Return [X, Y] of the center of cell containing provided text 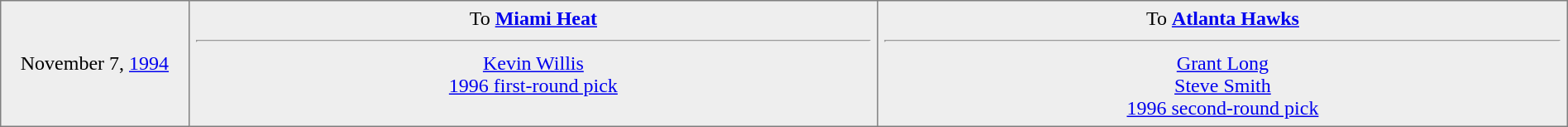
To Atlanta HawksGrant LongSteve Smith1996 second-round pick [1223, 64]
To Miami HeatKevin Willis1996 first-round pick [533, 64]
November 7, 1994 [94, 64]
